Pinpoint the cell where the given text exists, returning its (X, Y) midpoint coordinate. 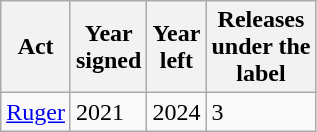
2024 (176, 112)
Ruger (36, 112)
Year signed (108, 47)
Year left (176, 47)
Act (36, 47)
3 (261, 112)
2021 (108, 112)
Releases under the label (261, 47)
